Return (X, Y) of the center of cell containing provided text 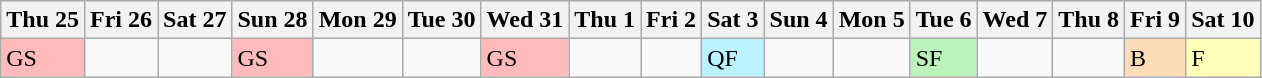
Sat 3 (733, 20)
Sun 28 (272, 20)
Sat 10 (1223, 20)
Fri 9 (1156, 20)
Wed 7 (1015, 20)
Thu 25 (43, 20)
Mon 5 (872, 20)
Thu 8 (1089, 20)
Sat 27 (195, 20)
Sun 4 (798, 20)
Fri 26 (122, 20)
QF (733, 58)
Fri 2 (672, 20)
Thu 1 (605, 20)
Mon 29 (358, 20)
SF (944, 58)
F (1223, 58)
Tue 6 (944, 20)
Tue 30 (442, 20)
Wed 31 (525, 20)
B (1156, 58)
